Locate the cell with the specified text and output its [x, y] center coordinate. 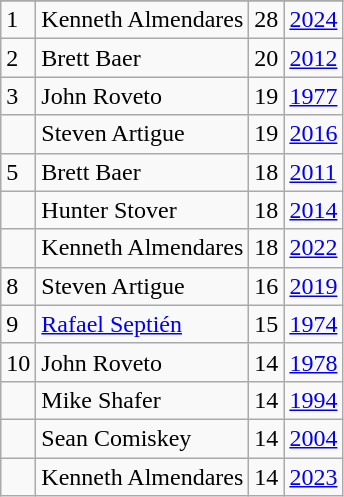
2004 [314, 438]
16 [266, 286]
8 [18, 286]
3 [18, 96]
1974 [314, 324]
20 [266, 58]
10 [18, 362]
28 [266, 20]
1994 [314, 400]
1978 [314, 362]
2023 [314, 477]
2016 [314, 134]
5 [18, 172]
1 [18, 20]
2012 [314, 58]
2011 [314, 172]
2014 [314, 210]
9 [18, 324]
1977 [314, 96]
15 [266, 324]
2022 [314, 248]
Sean Comiskey [142, 438]
2019 [314, 286]
2024 [314, 20]
Rafael Septién [142, 324]
Mike Shafer [142, 400]
2 [18, 58]
Hunter Stover [142, 210]
